Return [x, y] of the center of cell containing provided text 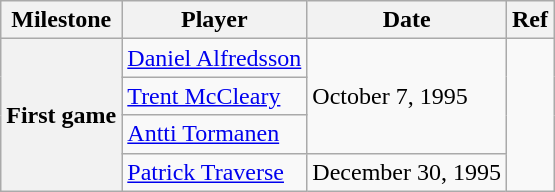
Milestone [62, 20]
October 7, 1995 [407, 96]
Trent McCleary [214, 96]
Ref [530, 20]
Date [407, 20]
Player [214, 20]
December 30, 1995 [407, 172]
Daniel Alfredsson [214, 58]
Patrick Traverse [214, 172]
Antti Tormanen [214, 134]
First game [62, 115]
